Determine the (X, Y) coordinate at the center of the cell enclosing the given text.  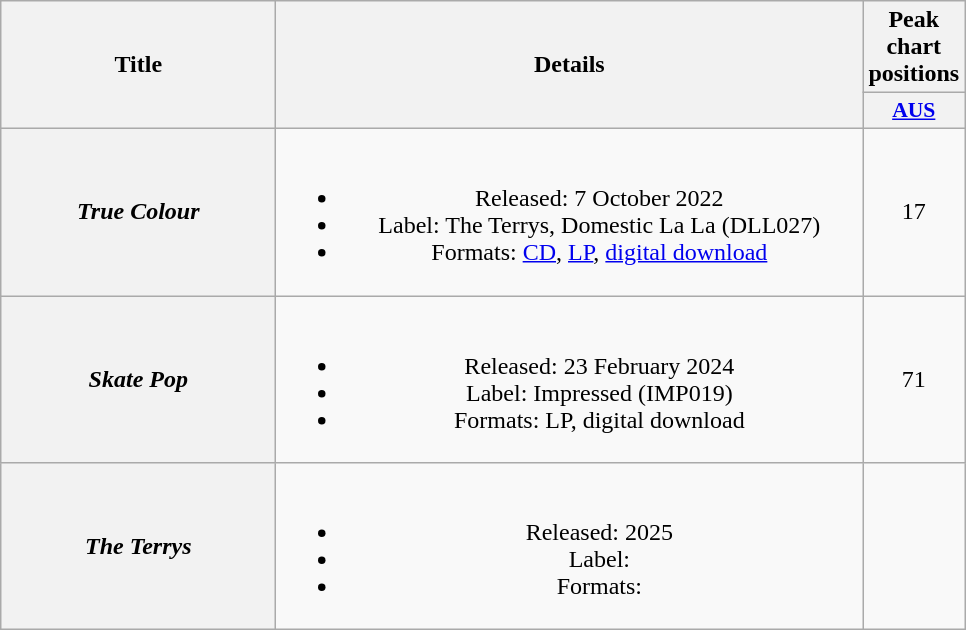
True Colour (138, 212)
Skate Pop (138, 380)
The Terrys (138, 546)
Peak chart positions (914, 47)
Released: 7 October 2022Label: The Terrys, Domestic La La (DLL027)Formats: CD, LP, digital download (570, 212)
17 (914, 212)
Released: 23 February 2024Label: Impressed (IMP019)Formats: LP, digital download (570, 380)
AUS (914, 111)
Title (138, 65)
Released: 2025Label:Formats: (570, 546)
71 (914, 380)
Details (570, 65)
